Pinpoint the cell where the given text exists, returning its [x, y] midpoint coordinate. 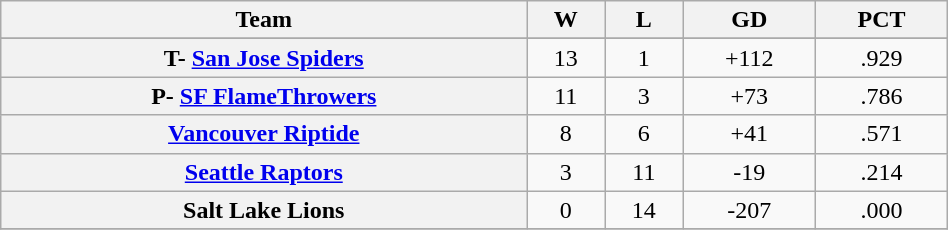
-19 [750, 172]
PCT [882, 20]
L [644, 20]
Salt Lake Lions [264, 210]
8 [566, 134]
.571 [882, 134]
-207 [750, 210]
+112 [750, 58]
1 [644, 58]
P- SF FlameThrowers [264, 96]
T- San Jose Spiders [264, 58]
Seattle Raptors [264, 172]
.000 [882, 210]
+73 [750, 96]
.214 [882, 172]
6 [644, 134]
GD [750, 20]
+41 [750, 134]
Team [264, 20]
13 [566, 58]
0 [566, 210]
.929 [882, 58]
.786 [882, 96]
Vancouver Riptide [264, 134]
14 [644, 210]
W [566, 20]
